Determine the [x, y] coordinate at the center of the cell enclosing the given text.  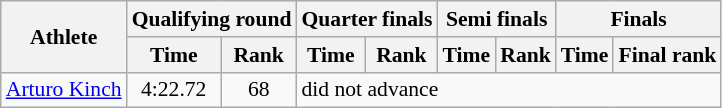
Qualifying round [212, 19]
Quarter finals [366, 19]
did not advance [508, 90]
Final rank [667, 55]
Semi finals [497, 19]
4:22.72 [174, 90]
Finals [639, 19]
Athlete [64, 36]
68 [259, 90]
Arturo Kinch [64, 90]
